Output the (X, Y) coordinate of the center of the cell containing the given text.  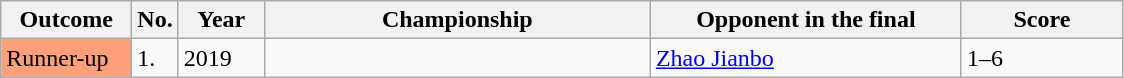
2019 (221, 58)
Zhao Jianbo (806, 58)
Championship (457, 20)
1. (155, 58)
Outcome (66, 20)
1–6 (1042, 58)
Year (221, 20)
Score (1042, 20)
Runner-up (66, 58)
No. (155, 20)
Opponent in the final (806, 20)
